Provide the (X, Y) coordinate of the cell's center where the given text is located.  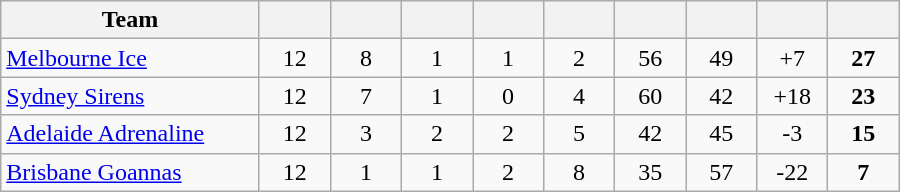
Team (130, 20)
Adelaide Adrenaline (130, 134)
23 (864, 96)
+18 (792, 96)
+7 (792, 58)
Brisbane Goannas (130, 172)
Sydney Sirens (130, 96)
5 (580, 134)
27 (864, 58)
57 (722, 172)
0 (508, 96)
49 (722, 58)
35 (650, 172)
3 (366, 134)
56 (650, 58)
4 (580, 96)
Melbourne Ice (130, 58)
15 (864, 134)
-3 (792, 134)
60 (650, 96)
45 (722, 134)
-22 (792, 172)
